Search for the cell housing the specified text and yield its [X, Y] center coordinate. 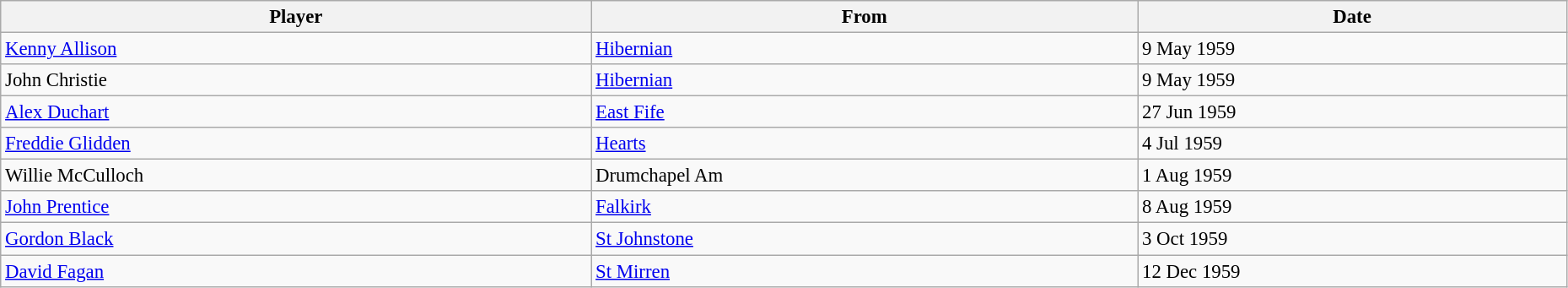
Falkirk [865, 207]
From [865, 17]
Drumchapel Am [865, 176]
1 Aug 1959 [1353, 176]
David Fagan [296, 271]
Date [1353, 17]
Player [296, 17]
St Johnstone [865, 239]
John Prentice [296, 207]
3 Oct 1959 [1353, 239]
Alex Duchart [296, 112]
Hearts [865, 144]
Willie McCulloch [296, 176]
Gordon Black [296, 239]
Freddie Glidden [296, 144]
Kenny Allison [296, 49]
12 Dec 1959 [1353, 271]
East Fife [865, 112]
John Christie [296, 80]
4 Jul 1959 [1353, 144]
St Mirren [865, 271]
8 Aug 1959 [1353, 207]
27 Jun 1959 [1353, 112]
